Scan for the cell matching the given text and deliver its (x, y) coordinate at center. 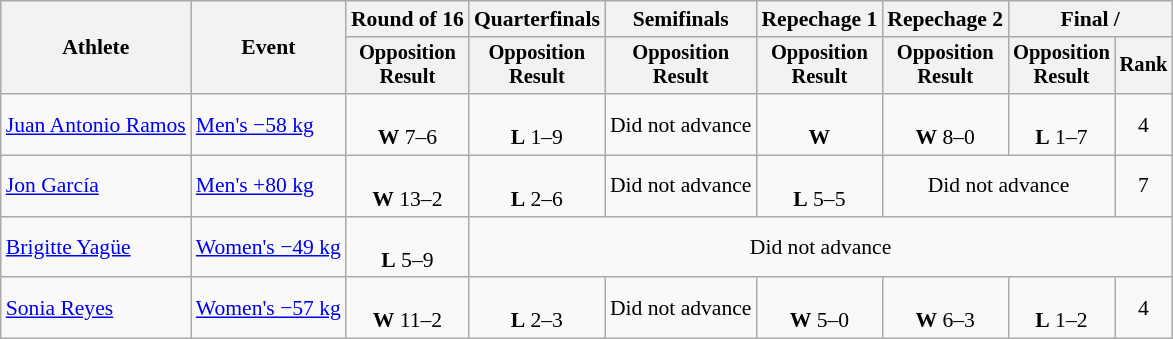
W 13–2 (408, 186)
Women's −49 kg (268, 248)
Athlete (96, 48)
Final / (1090, 19)
Men's +80 kg (268, 186)
W 6–3 (945, 308)
W 7–6 (408, 124)
L 2–6 (537, 186)
Men's −58 kg (268, 124)
Women's −57 kg (268, 308)
L 2–3 (537, 308)
L 1–7 (1062, 124)
Repechage 1 (819, 19)
Brigitte Yagüe (96, 248)
Rank (1144, 66)
L 1–9 (537, 124)
Round of 16 (408, 19)
Jon García (96, 186)
W 8–0 (945, 124)
Juan Antonio Ramos (96, 124)
L 5–5 (819, 186)
W 11–2 (408, 308)
7 (1144, 186)
Repechage 2 (945, 19)
L 5–9 (408, 248)
Quarterfinals (537, 19)
Event (268, 48)
Semifinals (681, 19)
L 1–2 (1062, 308)
W 5–0 (819, 308)
W (819, 124)
Sonia Reyes (96, 308)
